Identify which cell holds the provided text, then report its [X, Y] central coordinate. 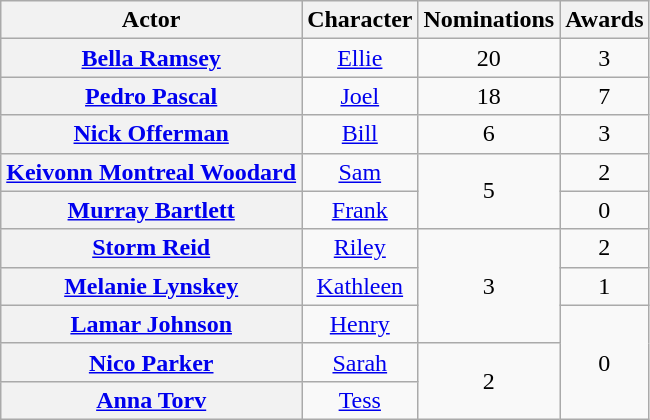
Kathleen [360, 286]
Lamar Johnson [152, 324]
Joel [360, 96]
Bill [360, 134]
Henry [360, 324]
Nominations [489, 20]
Awards [604, 20]
1 [604, 286]
Frank [360, 210]
Storm Reid [152, 248]
Tess [360, 400]
6 [489, 134]
Actor [152, 20]
7 [604, 96]
Riley [360, 248]
Keivonn Montreal Woodard [152, 172]
Melanie Lynskey [152, 286]
Sam [360, 172]
Nick Offerman [152, 134]
Sarah [360, 362]
Anna Torv [152, 400]
Nico Parker [152, 362]
20 [489, 58]
Ellie [360, 58]
Pedro Pascal [152, 96]
Character [360, 20]
5 [489, 191]
Murray Bartlett [152, 210]
Bella Ramsey [152, 58]
18 [489, 96]
